Detect which cell encompasses the target text, then output its [x, y] center coordinate. 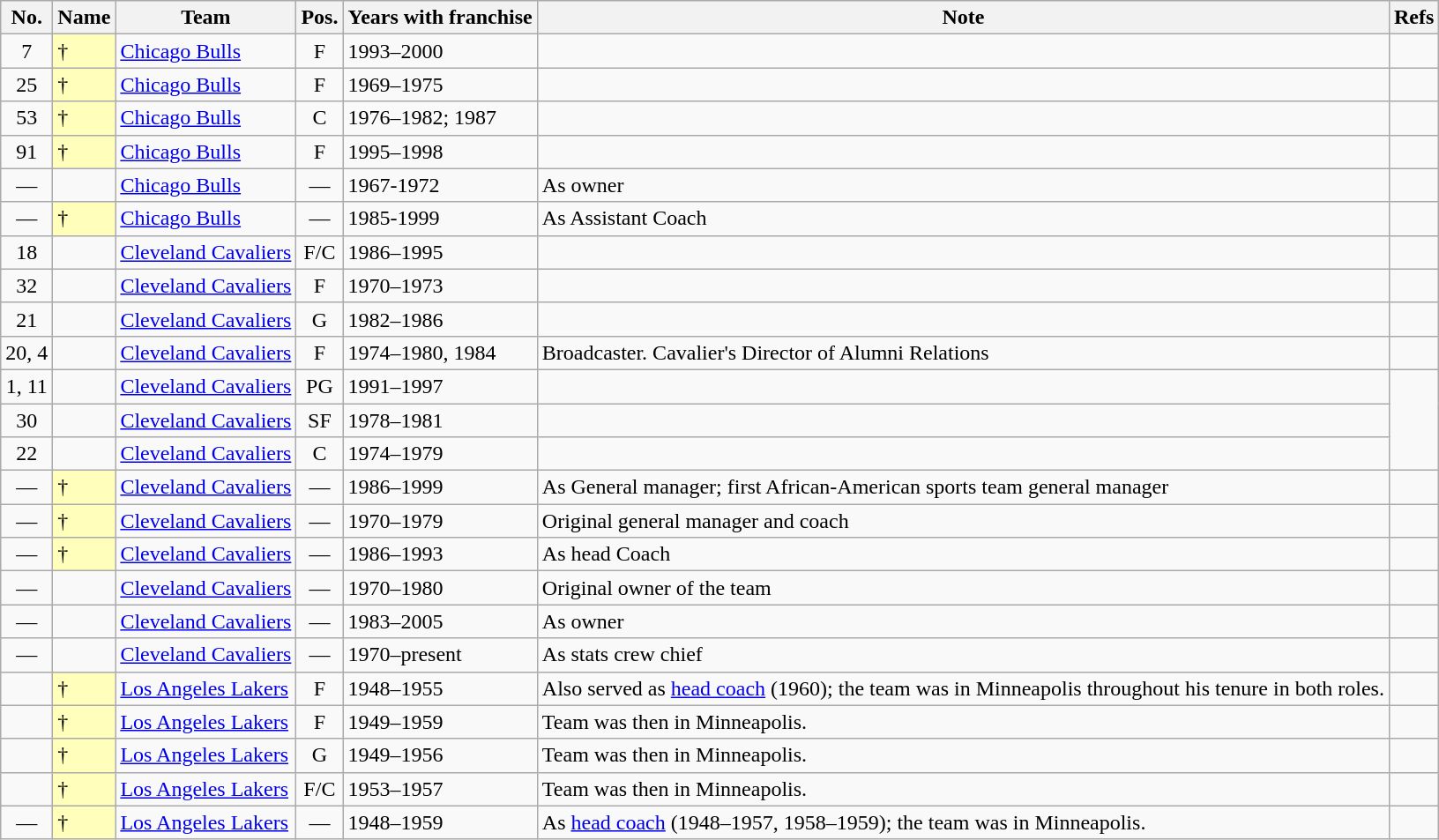
As General manager; first African-American sports team general manager [963, 487]
As head Coach [963, 554]
21 [26, 319]
PG [319, 386]
1993–2000 [440, 51]
1949–1956 [440, 755]
7 [26, 51]
Pos. [319, 18]
30 [26, 420]
Original general manager and coach [963, 521]
1986–1993 [440, 554]
1982–1986 [440, 319]
Original owner of the team [963, 588]
Broadcaster. Cavalier's Director of Alumni Relations [963, 353]
1974–1979 [440, 454]
1967-1972 [440, 185]
1970–present [440, 655]
Name [85, 18]
Team [206, 18]
18 [26, 252]
32 [26, 286]
As head coach (1948–1957, 1958–1959); the team was in Minneapolis. [963, 822]
1978–1981 [440, 420]
As stats crew chief [963, 655]
1991–1997 [440, 386]
91 [26, 152]
1974–1980, 1984 [440, 353]
1969–1975 [440, 85]
20, 4 [26, 353]
1970–1973 [440, 286]
1985-1999 [440, 219]
1986–1995 [440, 252]
1948–1959 [440, 822]
As Assistant Coach [963, 219]
1983–2005 [440, 621]
1970–1979 [440, 521]
1970–1980 [440, 588]
1948–1955 [440, 688]
1995–1998 [440, 152]
Refs [1413, 18]
SF [319, 420]
1949–1959 [440, 722]
22 [26, 454]
Also served as head coach (1960); the team was in Minneapolis throughout his tenure in both roles. [963, 688]
1, 11 [26, 386]
1953–1957 [440, 789]
Note [963, 18]
1976–1982; 1987 [440, 118]
25 [26, 85]
53 [26, 118]
Years with franchise [440, 18]
1986–1999 [440, 487]
No. [26, 18]
